Pinpoint the cell where the given text exists, returning its [x, y] midpoint coordinate. 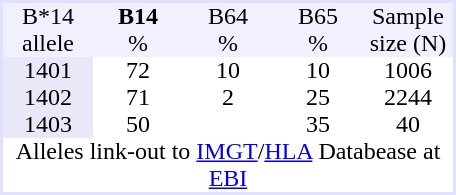
35 [318, 124]
B*14 [48, 16]
B65 [318, 16]
2244 [408, 98]
size (N) [408, 44]
71 [138, 98]
1403 [48, 124]
50 [138, 124]
Sample [408, 16]
allele [48, 44]
25 [318, 98]
72 [138, 70]
1401 [48, 70]
B64 [228, 16]
B14 [138, 16]
2 [228, 98]
Alleles link-out to IMGT/HLA Databease at EBI [228, 165]
40 [408, 124]
1402 [48, 98]
1006 [408, 70]
